Locate the cell with the specified text and output its (x, y) center coordinate. 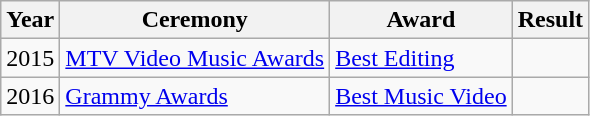
2015 (30, 58)
Year (30, 20)
Grammy Awards (195, 96)
Best Music Video (422, 96)
Award (422, 20)
MTV Video Music Awards (195, 58)
2016 (30, 96)
Result (550, 20)
Best Editing (422, 58)
Ceremony (195, 20)
